Locate the cell with the specified text and output its (X, Y) center coordinate. 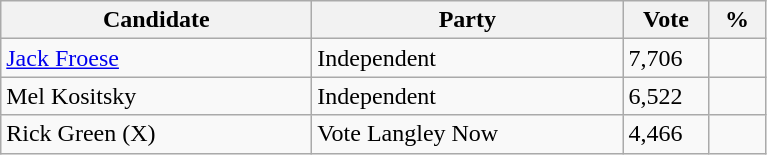
4,466 (666, 134)
Jack Froese (156, 58)
Rick Green (X) (156, 134)
7,706 (666, 58)
Party (468, 20)
% (737, 20)
Mel Kositsky (156, 96)
6,522 (666, 96)
Vote (666, 20)
Vote Langley Now (468, 134)
Candidate (156, 20)
